From the cell containing the given text, extract its center point as (X, Y) coordinate. 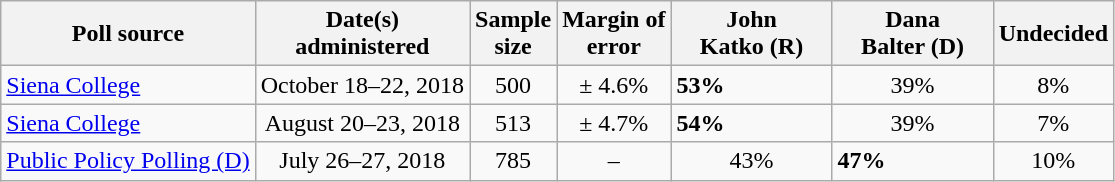
Margin oferror (614, 34)
Date(s)administered (362, 34)
Undecided (1053, 34)
± 4.7% (614, 123)
Public Policy Polling (D) (128, 161)
500 (514, 85)
Poll source (128, 34)
DanaBalter (D) (912, 34)
JohnKatko (R) (752, 34)
43% (752, 161)
July 26–27, 2018 (362, 161)
54% (752, 123)
August 20–23, 2018 (362, 123)
513 (514, 123)
October 18–22, 2018 (362, 85)
47% (912, 161)
8% (1053, 85)
10% (1053, 161)
Samplesize (514, 34)
± 4.6% (614, 85)
53% (752, 85)
785 (514, 161)
– (614, 161)
7% (1053, 123)
